Find where the given text appears and provide that cell's center as (x, y) coordinate. 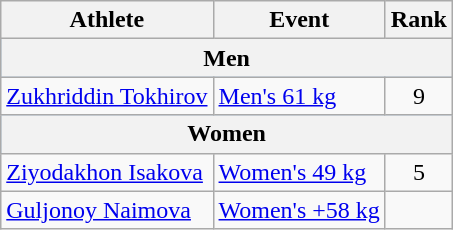
5 (418, 172)
Women (227, 134)
Women's 49 kg (299, 172)
Men's 61 kg (299, 96)
Rank (418, 20)
Event (299, 20)
Men (227, 58)
9 (418, 96)
Women's +58 kg (299, 210)
Guljonoy Naimova (107, 210)
Zukhriddin Tokhirov (107, 96)
Ziyodakhon Isakova (107, 172)
Athlete (107, 20)
